Find where the given text appears and provide that cell's center as (X, Y) coordinate. 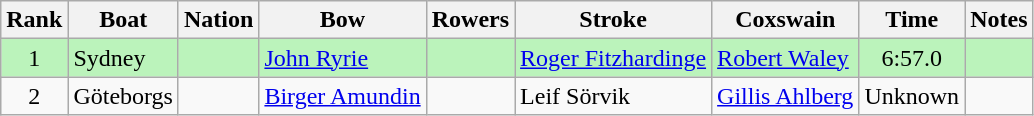
Rank (34, 20)
Leif Sörvik (614, 96)
6:57.0 (912, 58)
Notes (999, 20)
Unknown (912, 96)
Gillis Ahlberg (786, 96)
Time (912, 20)
Göteborgs (124, 96)
John Ryrie (342, 58)
Rowers (470, 20)
Coxswain (786, 20)
2 (34, 96)
Birger Amundin (342, 96)
Bow (342, 20)
Robert Waley (786, 58)
Boat (124, 20)
1 (34, 58)
Nation (218, 20)
Roger Fitzhardinge (614, 58)
Sydney (124, 58)
Stroke (614, 20)
